From the cell containing the given text, extract its center point as [X, Y] coordinate. 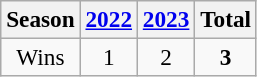
Season [40, 19]
2023 [166, 19]
3 [226, 57]
2 [166, 57]
2022 [108, 19]
1 [108, 57]
Wins [40, 57]
Total [226, 19]
